Return [x, y] of the center of cell containing provided text 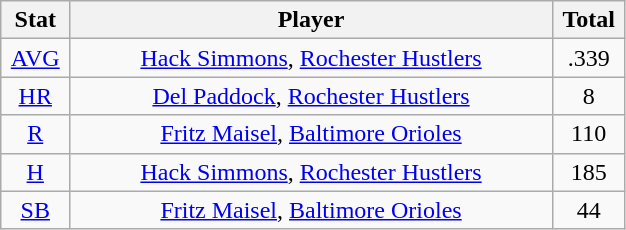
185 [588, 172]
Del Paddock, Rochester Hustlers [312, 96]
.339 [588, 58]
110 [588, 134]
Total [588, 20]
HR [36, 96]
H [36, 172]
SB [36, 210]
Stat [36, 20]
AVG [36, 58]
Player [312, 20]
44 [588, 210]
R [36, 134]
8 [588, 96]
